Capture the cell that displays the provided text and extract its (X, Y) central coordinate. 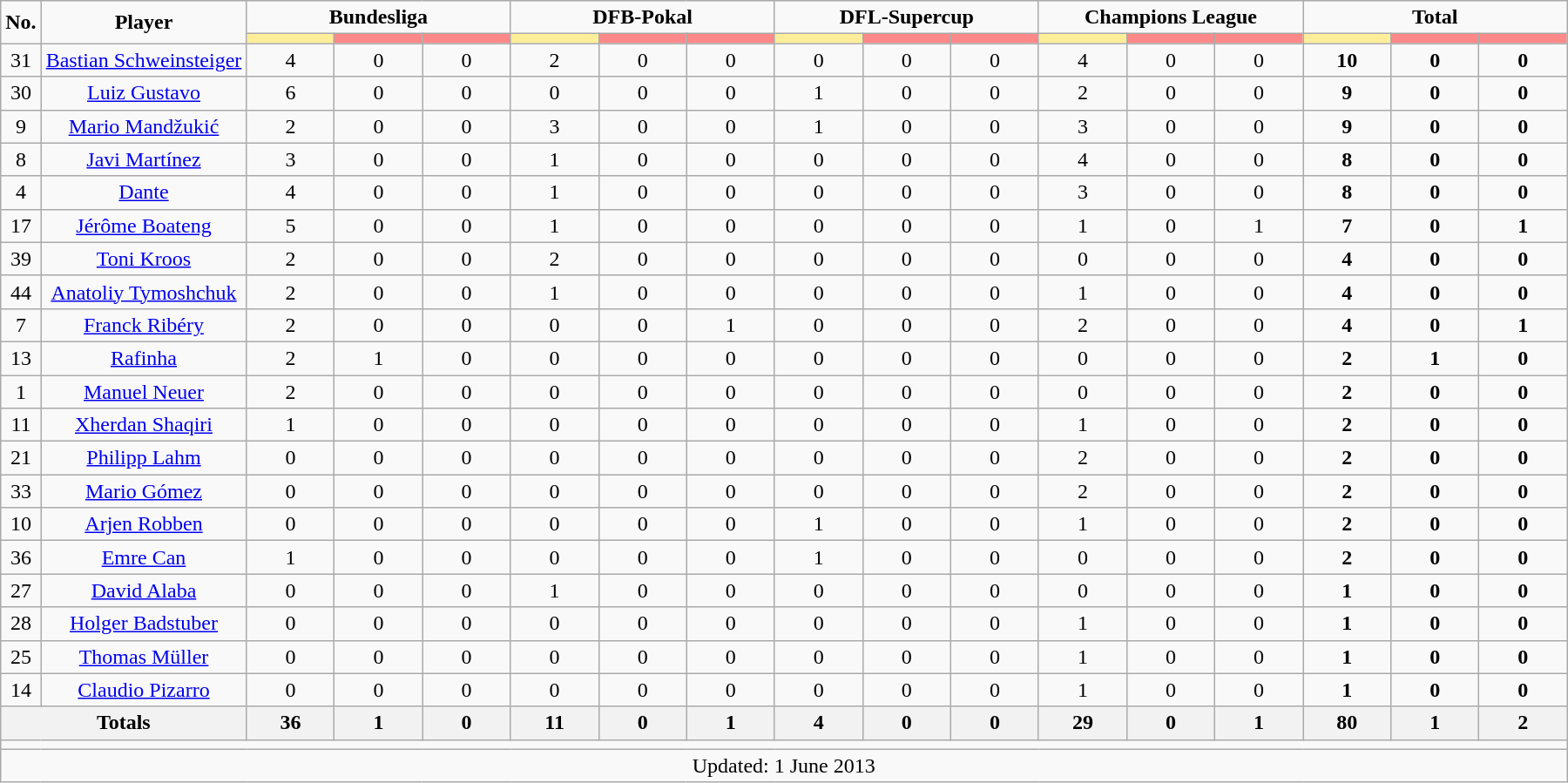
Dante (144, 192)
29 (1082, 723)
Rafinha (144, 358)
17 (21, 226)
Claudio Pizarro (144, 690)
Mario Mandžukić (144, 126)
Holger Badstuber (144, 624)
13 (21, 358)
Champions League (1171, 17)
Arjen Robben (144, 524)
39 (21, 259)
Totals (124, 723)
33 (21, 491)
Philipp Lahm (144, 458)
5 (291, 226)
No. (21, 23)
25 (21, 657)
27 (21, 591)
30 (21, 93)
80 (1347, 723)
Xherdan Shaqiri (144, 425)
21 (21, 458)
Toni Kroos (144, 259)
Franck Ribéry (144, 325)
Thomas Müller (144, 657)
Total (1436, 17)
6 (291, 93)
DFB-Pokal (643, 17)
28 (21, 624)
Bastian Schweinsteiger (144, 60)
DFL-Supercup (906, 17)
Manuel Neuer (144, 391)
Javi Martínez (144, 159)
Emre Can (144, 557)
Player (144, 23)
Jérôme Boateng (144, 226)
David Alaba (144, 591)
Updated: 1 June 2013 (784, 766)
Luiz Gustavo (144, 93)
Bundesliga (378, 17)
44 (21, 292)
31 (21, 60)
Mario Gómez (144, 491)
Anatoliy Tymoshchuk (144, 292)
14 (21, 690)
